Return (x, y) of the center of cell containing provided text 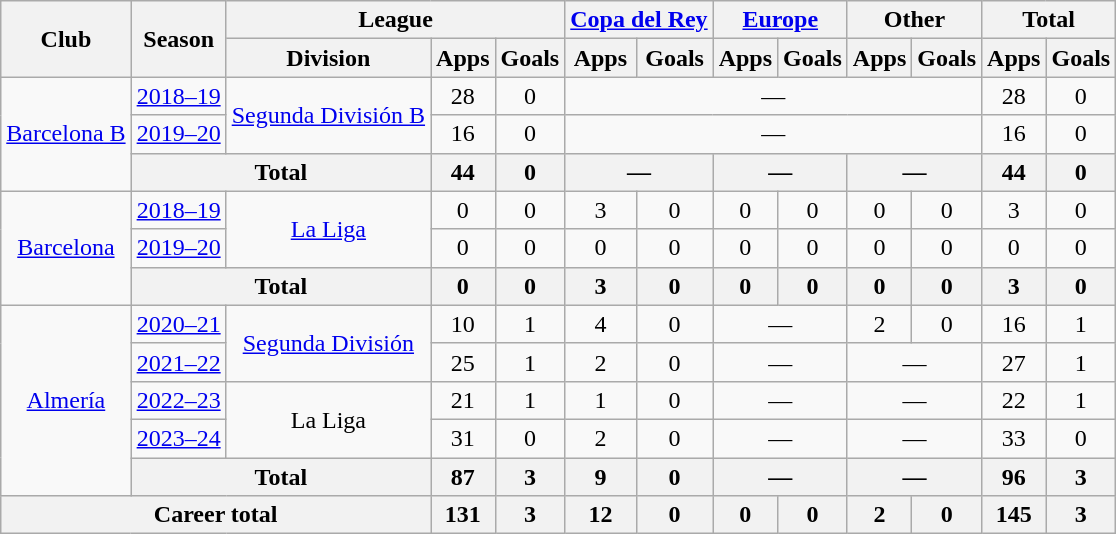
22 (1014, 400)
Career total (216, 515)
96 (1014, 477)
Segunda División (328, 343)
Division (328, 58)
131 (463, 515)
2022–23 (178, 400)
Europe (780, 20)
31 (463, 438)
33 (1014, 438)
Other (914, 20)
Almería (66, 400)
2023–24 (178, 438)
2021–22 (178, 362)
25 (463, 362)
12 (600, 515)
Barcelona (66, 248)
4 (600, 324)
9 (600, 477)
Club (66, 39)
Segunda División B (328, 115)
87 (463, 477)
145 (1014, 515)
Copa del Rey (639, 20)
21 (463, 400)
2020–21 (178, 324)
27 (1014, 362)
League (396, 20)
Season (178, 39)
10 (463, 324)
Barcelona B (66, 134)
